Capture the cell that displays the provided text and extract its (X, Y) central coordinate. 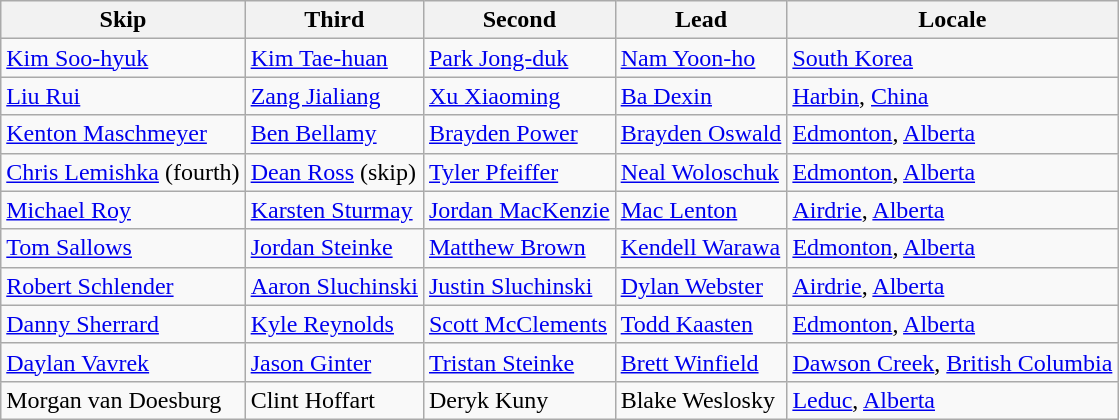
Aaron Sluchinski (334, 286)
Todd Kaasten (701, 324)
Robert Schlender (123, 286)
Lead (701, 20)
Justin Sluchinski (519, 286)
Kyle Reynolds (334, 324)
Zang Jialiang (334, 96)
Leduc, Alberta (952, 400)
Tyler Pfeiffer (519, 172)
Mac Lenton (701, 210)
Ba Dexin (701, 96)
Ben Bellamy (334, 134)
Neal Woloschuk (701, 172)
Third (334, 20)
Xu Xiaoming (519, 96)
Kim Soo-hyuk (123, 58)
Kenton Maschmeyer (123, 134)
Brayden Power (519, 134)
Deryk Kuny (519, 400)
Brayden Oswald (701, 134)
Tristan Steinke (519, 362)
Jordan MacKenzie (519, 210)
Chris Lemishka (fourth) (123, 172)
Morgan van Doesburg (123, 400)
Michael Roy (123, 210)
Brett Winfield (701, 362)
Daylan Vavrek (123, 362)
Karsten Sturmay (334, 210)
Scott McClements (519, 324)
Kendell Warawa (701, 248)
Second (519, 20)
Liu Rui (123, 96)
Dylan Webster (701, 286)
Dean Ross (skip) (334, 172)
Nam Yoon-ho (701, 58)
Harbin, China (952, 96)
South Korea (952, 58)
Locale (952, 20)
Tom Sallows (123, 248)
Jordan Steinke (334, 248)
Blake Weslosky (701, 400)
Kim Tae-huan (334, 58)
Matthew Brown (519, 248)
Clint Hoffart (334, 400)
Skip (123, 20)
Danny Sherrard (123, 324)
Park Jong-duk (519, 58)
Jason Ginter (334, 362)
Dawson Creek, British Columbia (952, 362)
